For the text-containing cell, return its midpoint in [x, y] coordinate format. 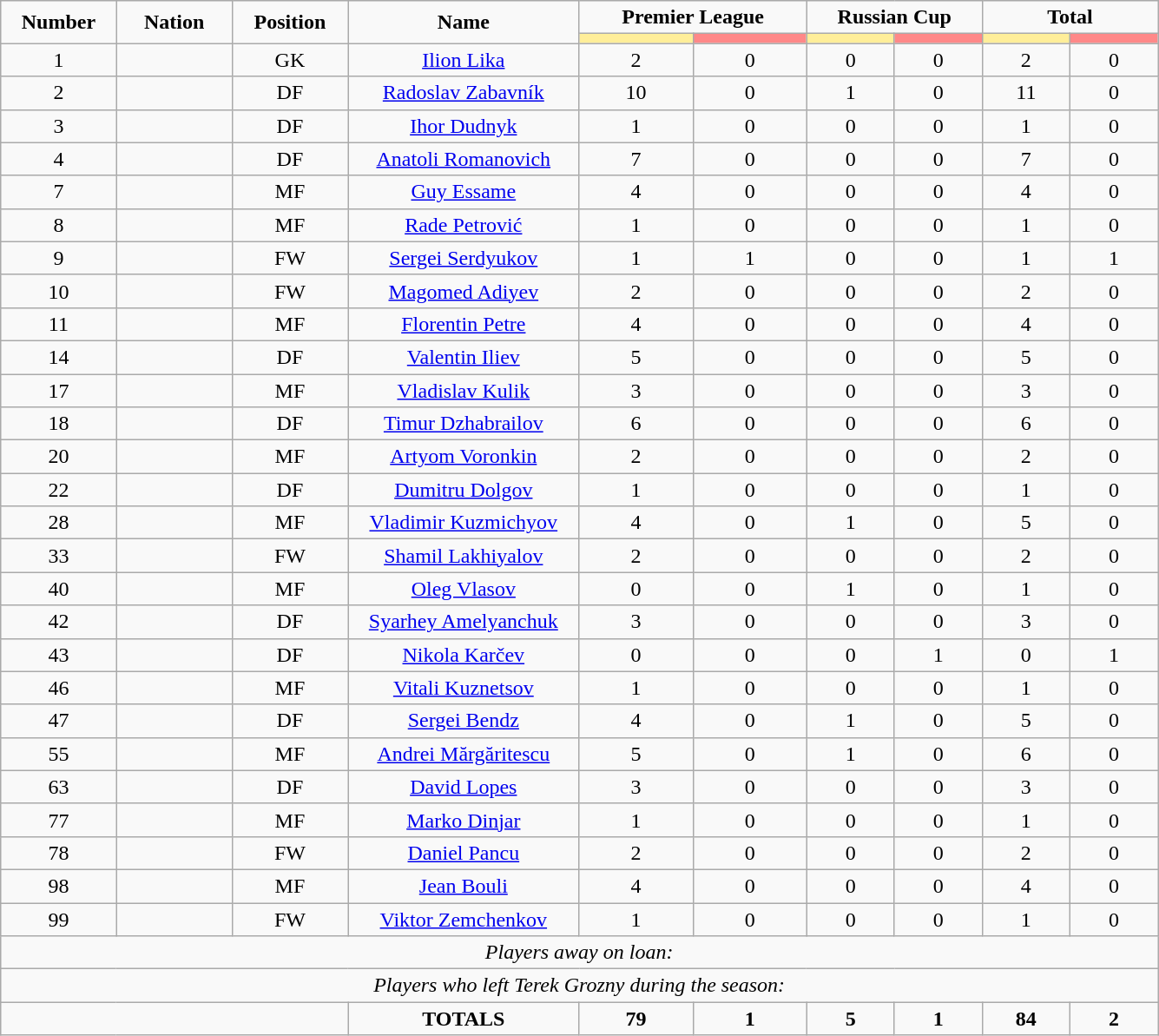
43 [59, 655]
14 [59, 357]
Rade Petrović [464, 225]
40 [59, 589]
Sergei Bendz [464, 721]
Artyom Voronkin [464, 457]
28 [59, 523]
Magomed Adiyev [464, 291]
Guy Essame [464, 192]
Ilion Lika [464, 60]
33 [59, 556]
Valentin Iliev [464, 357]
42 [59, 622]
Syarhey Amelyanchuk [464, 622]
Jean Bouli [464, 886]
Nation [174, 23]
Position [290, 23]
Radoslav Zabavník [464, 93]
98 [59, 886]
8 [59, 225]
Daniel Pancu [464, 853]
Vladimir Kuzmichyov [464, 523]
Florentin Petre [464, 324]
Timur Dzhabrailov [464, 424]
20 [59, 457]
99 [59, 920]
79 [635, 1019]
63 [59, 787]
84 [1026, 1019]
Total [1070, 17]
GK [290, 60]
Players who left Terek Grozny during the season: [580, 986]
David Lopes [464, 787]
47 [59, 721]
18 [59, 424]
Andrei Mărgăritescu [464, 754]
Vladislav Kulik [464, 390]
22 [59, 490]
77 [59, 820]
78 [59, 853]
Vitali Kuznetsov [464, 688]
Number [59, 23]
46 [59, 688]
Players away on loan: [580, 953]
Shamil Lakhiyalov [464, 556]
TOTALS [464, 1019]
Name [464, 23]
9 [59, 258]
Anatoli Romanovich [464, 159]
Nikola Karčev [464, 655]
Oleg Vlasov [464, 589]
55 [59, 754]
Viktor Zemchenkov [464, 920]
17 [59, 390]
Ihor Dudnyk [464, 126]
Premier League [693, 17]
Sergei Serdyukov [464, 258]
Marko Dinjar [464, 820]
Dumitru Dolgov [464, 490]
Russian Cup [894, 17]
